For the text-containing cell, return its midpoint in (X, Y) coordinate format. 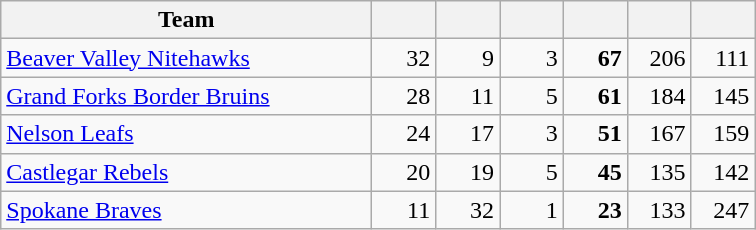
167 (659, 134)
9 (468, 58)
19 (468, 172)
206 (659, 58)
145 (723, 96)
Castlegar Rebels (186, 172)
247 (723, 210)
Nelson Leafs (186, 134)
20 (404, 172)
51 (595, 134)
184 (659, 96)
67 (595, 58)
23 (595, 210)
111 (723, 58)
Spokane Braves (186, 210)
24 (404, 134)
Grand Forks Border Bruins (186, 96)
Beaver Valley Nitehawks (186, 58)
133 (659, 210)
45 (595, 172)
135 (659, 172)
142 (723, 172)
28 (404, 96)
1 (532, 210)
159 (723, 134)
17 (468, 134)
61 (595, 96)
Team (186, 20)
